Pinpoint the cell where the given text exists, returning its (x, y) midpoint coordinate. 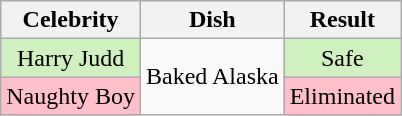
Safe (342, 58)
Eliminated (342, 96)
Result (342, 20)
Dish (212, 20)
Celebrity (71, 20)
Naughty Boy (71, 96)
Harry Judd (71, 58)
Baked Alaska (212, 77)
